Scan for the cell matching the given text and deliver its [x, y] coordinate at center. 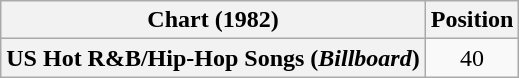
Chart (1982) [213, 20]
40 [472, 58]
Position [472, 20]
US Hot R&B/Hip-Hop Songs (Billboard) [213, 58]
